Pinpoint the cell where the given text exists, returning its [x, y] midpoint coordinate. 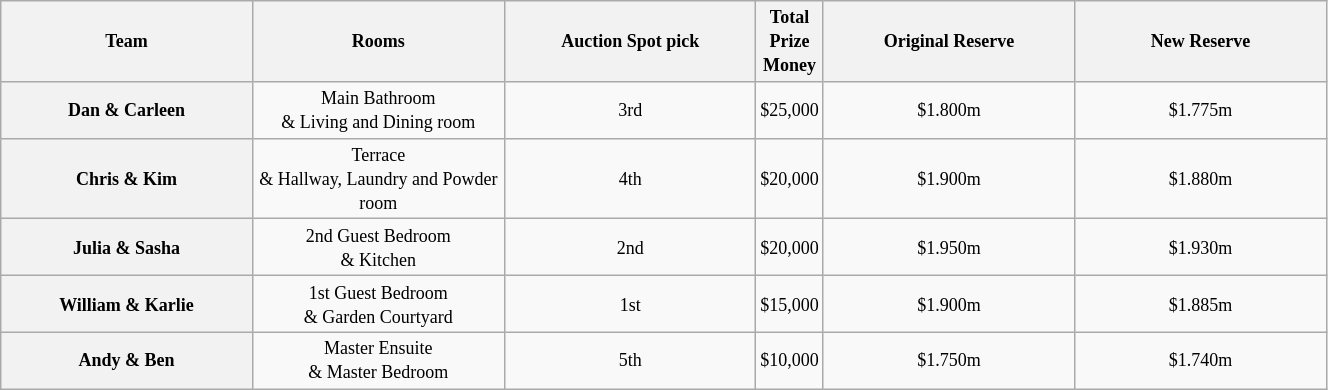
$15,000 [790, 304]
Original Reserve [949, 42]
1st Guest Bedroom& Garden Courtyard [378, 304]
Chris & Kim [126, 178]
Terrace& Hallway, Laundry and Powder room [378, 178]
$1.800m [949, 110]
$1.880m [1201, 178]
$1.885m [1201, 304]
Main Bathroom& Living and Dining room [378, 110]
2nd [630, 248]
$1.775m [1201, 110]
$1.930m [1201, 248]
Total Prize Money [790, 42]
$1.950m [949, 248]
$10,000 [790, 360]
New Reserve [1201, 42]
2nd Guest Bedroom& Kitchen [378, 248]
Auction Spot pick [630, 42]
4th [630, 178]
5th [630, 360]
Julia & Sasha [126, 248]
$1.750m [949, 360]
Rooms [378, 42]
Dan & Carleen [126, 110]
3rd [630, 110]
1st [630, 304]
Andy & Ben [126, 360]
$25,000 [790, 110]
William & Karlie [126, 304]
Master Ensuite& Master Bedroom [378, 360]
$1.740m [1201, 360]
Team [126, 42]
